Identify which cell holds the provided text, then report its [X, Y] central coordinate. 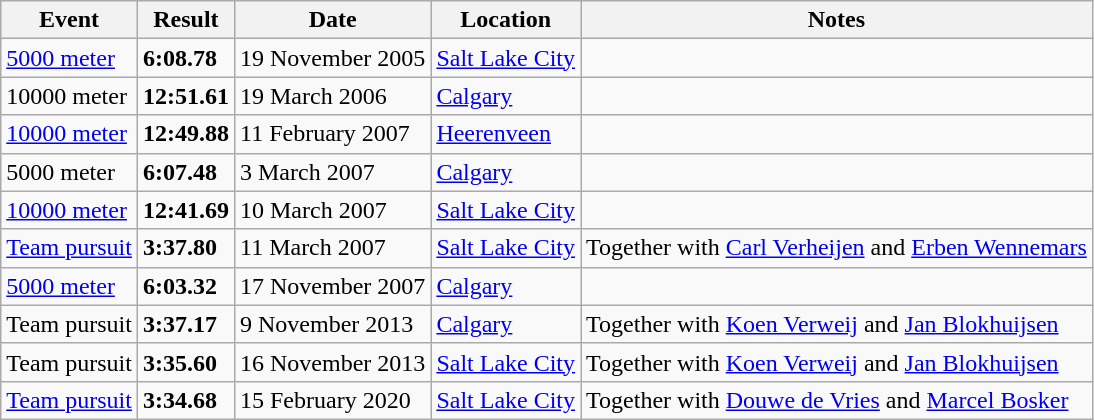
6:08.78 [186, 58]
Result [186, 20]
9 November 2013 [332, 324]
Notes [837, 20]
6:03.32 [186, 286]
Location [506, 20]
Date [332, 20]
3:35.60 [186, 362]
11 March 2007 [332, 248]
10 March 2007 [332, 210]
19 March 2006 [332, 96]
6:07.48 [186, 172]
17 November 2007 [332, 286]
3 March 2007 [332, 172]
16 November 2013 [332, 362]
11 February 2007 [332, 134]
Together with Douwe de Vries and Marcel Bosker [837, 400]
19 November 2005 [332, 58]
12:49.88 [186, 134]
Heerenveen [506, 134]
3:37.80 [186, 248]
12:41.69 [186, 210]
Event [70, 20]
15 February 2020 [332, 400]
Together with Carl Verheijen and Erben Wennemars [837, 248]
12:51.61 [186, 96]
3:37.17 [186, 324]
3:34.68 [186, 400]
